Provide the [x, y] coordinate of the cell's center where the given text is located.  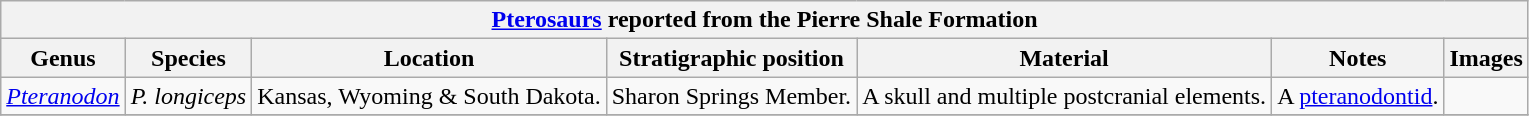
Sharon Springs Member. [731, 96]
Pterosaurs reported from the Pierre Shale Formation [765, 20]
Stratigraphic position [731, 58]
Pteranodon [63, 96]
A pteranodontid. [1358, 96]
P. longiceps [188, 96]
Genus [63, 58]
A skull and multiple postcranial elements. [1064, 96]
Material [1064, 58]
Species [188, 58]
Images [1486, 58]
Kansas, Wyoming & South Dakota. [429, 96]
Location [429, 58]
Notes [1358, 58]
